Provide the [X, Y] coordinate of the cell's center where the given text is located.  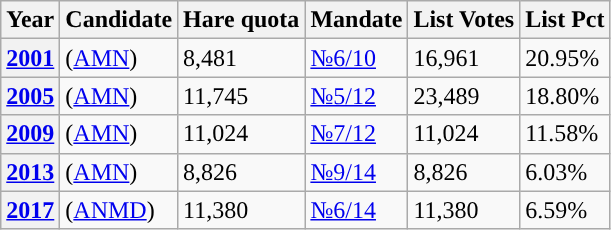
List Votes [464, 20]
18.80% [565, 96]
8,481 [242, 58]
2009 [30, 134]
2001 [30, 58]
Hare quota [242, 20]
16,961 [464, 58]
2013 [30, 172]
№9/14 [356, 172]
6.59% [565, 210]
2017 [30, 210]
Year [30, 20]
Mandate [356, 20]
6.03% [565, 172]
2005 [30, 96]
20.95% [565, 58]
Candidate [119, 20]
(ANMD) [119, 210]
№6/10 [356, 58]
№7/12 [356, 134]
№5/12 [356, 96]
11.58% [565, 134]
23,489 [464, 96]
List Pct [565, 20]
№6/14 [356, 210]
11,745 [242, 96]
